Pinpoint the cell where the given text exists, returning its (x, y) midpoint coordinate. 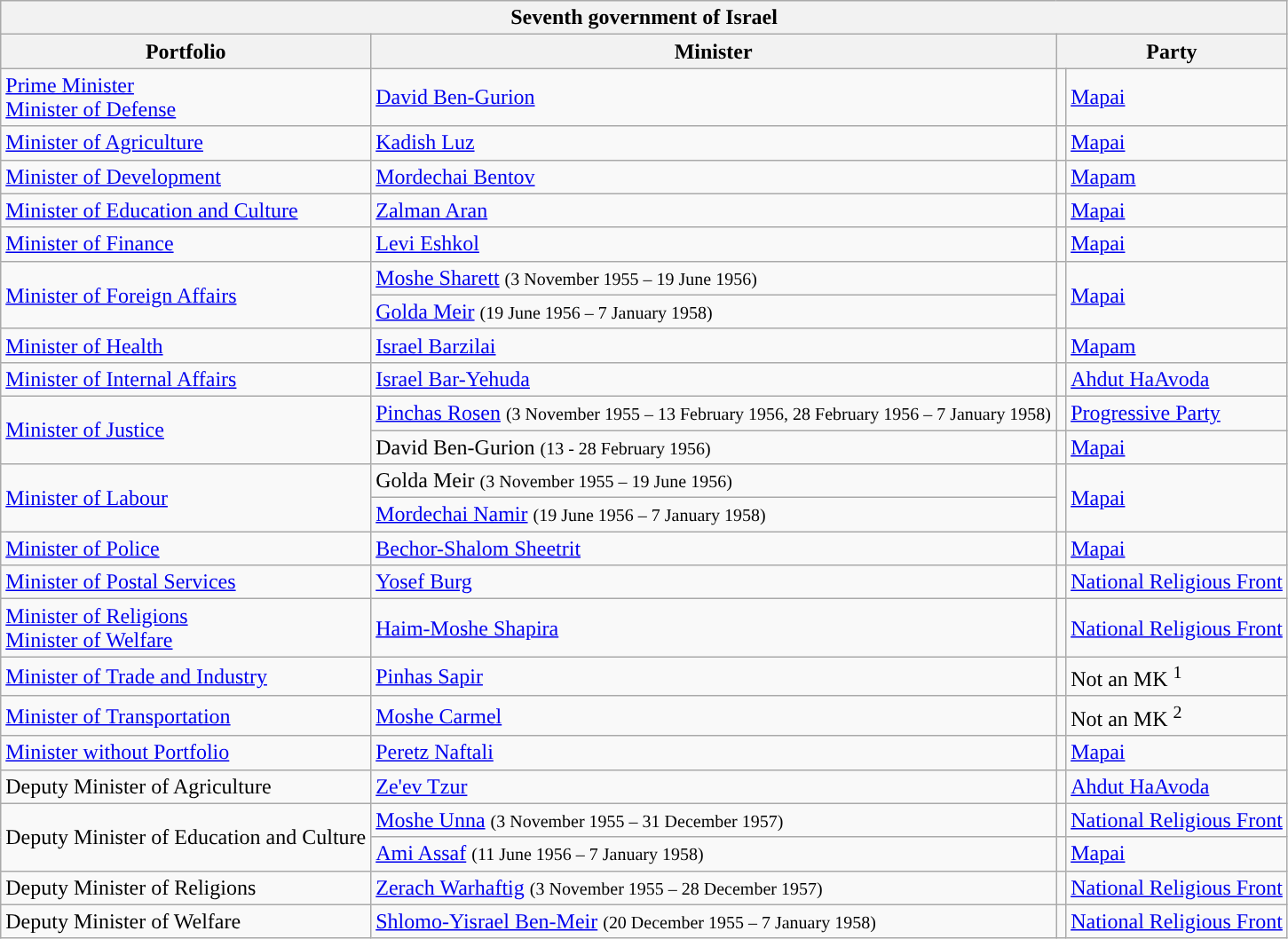
Minister of Internal Affairs (186, 379)
Minister of Agriculture (186, 143)
Minister of Foreign Affairs (186, 295)
Mordechai Bentov (714, 177)
Ze'ev Tzur (714, 786)
Minister of Education and Culture (186, 210)
Progressive Party (1177, 413)
Moshe Sharett (3 November 1955 – 19 June 1956) (714, 278)
Kadish Luz (714, 143)
Ami Assaf (11 June 1956 – 7 January 1958) (714, 854)
Minister of Finance (186, 244)
Minister (714, 51)
Party (1172, 51)
Mordechai Namir (19 June 1956 – 7 January 1958) (714, 515)
Minister of Health (186, 345)
Minister of Labour (186, 498)
Minister of Police (186, 548)
Not an MK 1 (1177, 676)
Not an MK 2 (1177, 715)
Golda Meir (3 November 1955 – 19 June 1956) (714, 481)
Seventh government of Israel (644, 18)
Moshe Unna (3 November 1955 – 31 December 1957) (714, 820)
Pinhas Sapir (714, 676)
Levi Eshkol (714, 244)
Minister of Trade and Industry (186, 676)
Deputy Minister of Religions (186, 888)
David Ben-Gurion (13 - 28 February 1956) (714, 446)
Haim-Moshe Shapira (714, 628)
Pinchas Rosen (3 November 1955 – 13 February 1956, 28 February 1956 – 7 January 1958) (714, 413)
Prime MinisterMinister of Defense (186, 98)
Minister of Postal Services (186, 582)
Deputy Minister of Education and Culture (186, 837)
Minister of Justice (186, 430)
Minister of Development (186, 177)
Minister without Portfolio (186, 753)
Minister of ReligionsMinister of Welfare (186, 628)
Portfolio (186, 51)
Bechor-Shalom Sheetrit (714, 548)
David Ben-Gurion (714, 98)
Deputy Minister of Agriculture (186, 786)
Zalman Aran (714, 210)
Peretz Naftali (714, 753)
Moshe Carmel (714, 715)
Yosef Burg (714, 582)
Deputy Minister of Welfare (186, 921)
Shlomo-Yisrael Ben-Meir (20 December 1955 – 7 January 1958) (714, 921)
Golda Meir (19 June 1956 – 7 January 1958) (714, 312)
Minister of Transportation (186, 715)
Israel Barzilai (714, 345)
Zerach Warhaftig (3 November 1955 – 28 December 1957) (714, 888)
Israel Bar-Yehuda (714, 379)
